Pinpoint the cell where the given text exists, returning its (X, Y) midpoint coordinate. 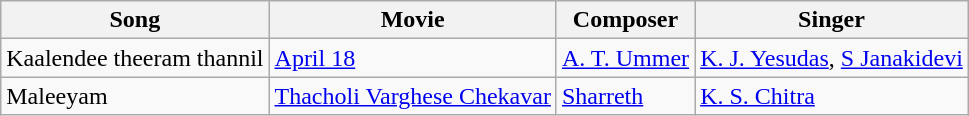
K. S. Chitra (832, 96)
Song (135, 20)
Kaalendee theeram thannil (135, 58)
Maleeyam (135, 96)
Movie (412, 20)
A. T. Ummer (625, 58)
Singer (832, 20)
K. J. Yesudas, S Janakidevi (832, 58)
Sharreth (625, 96)
Thacholi Varghese Chekavar (412, 96)
April 18 (412, 58)
Composer (625, 20)
